Determine the (X, Y) coordinate at the center of the cell enclosing the given text.  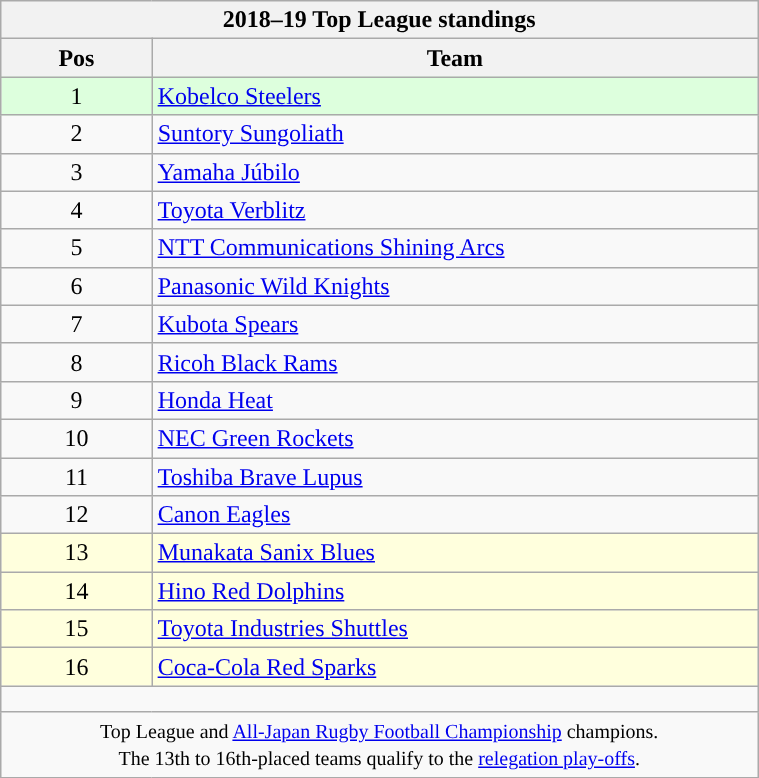
8 (76, 362)
12 (76, 515)
NEC Green Rockets (455, 438)
Top League and All-Japan Rugby Football Championship champions. The 13th to 16th-placed teams qualify to the relegation play-offs. (380, 744)
Pos (76, 58)
Toyota Verblitz (455, 210)
Yamaha Júbilo (455, 172)
NTT Communications Shining Arcs (455, 248)
Coca-Cola Red Sparks (455, 667)
1 (76, 96)
Canon Eagles (455, 515)
Kobelco Steelers (455, 96)
Ricoh Black Rams (455, 362)
Kubota Spears (455, 324)
10 (76, 438)
Honda Heat (455, 400)
3 (76, 172)
Suntory Sungoliath (455, 134)
16 (76, 667)
Munakata Sanix Blues (455, 553)
Hino Red Dolphins (455, 591)
Toyota Industries Shuttles (455, 629)
13 (76, 553)
4 (76, 210)
7 (76, 324)
Panasonic Wild Knights (455, 286)
Toshiba Brave Lupus (455, 477)
2018–19 Top League standings (380, 20)
Team (455, 58)
2 (76, 134)
6 (76, 286)
15 (76, 629)
9 (76, 400)
11 (76, 477)
14 (76, 591)
5 (76, 248)
